Pinpoint the cell where the given text exists, returning its [X, Y] midpoint coordinate. 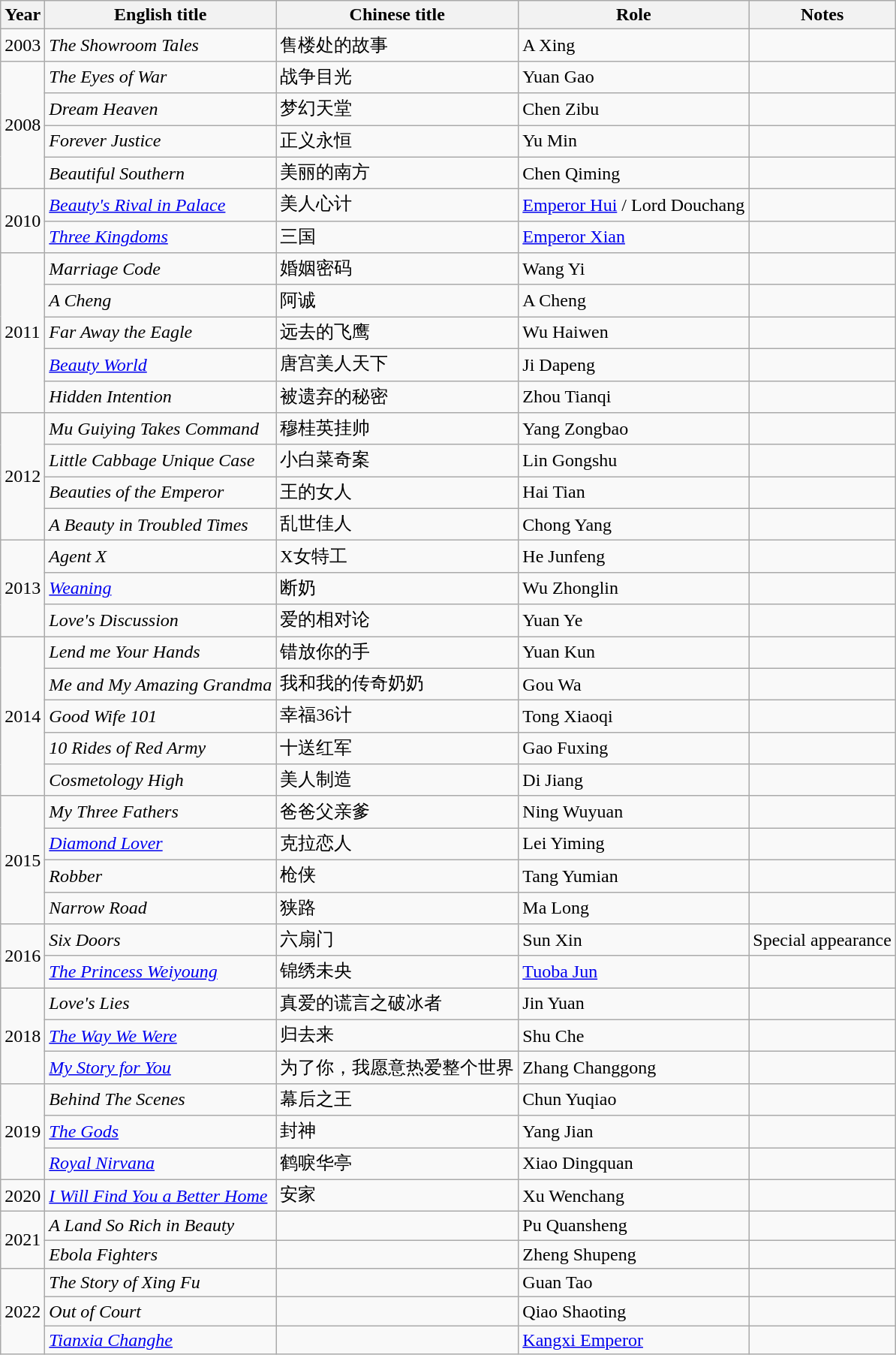
2022 [23, 1311]
Dream Heaven [161, 110]
Good Wife 101 [161, 716]
错放你的手 [398, 653]
I Will Find You a Better Home [161, 1195]
Jin Yuan [633, 1004]
Chong Yang [633, 524]
Ning Wuyuan [633, 812]
Tianxia Changhe [161, 1340]
Xu Wenchang [633, 1195]
2013 [23, 589]
Out of Court [161, 1311]
Qiao Shaoting [633, 1311]
王的女人 [398, 492]
My Story for You [161, 1067]
The Story of Xing Fu [161, 1283]
Sun Xin [633, 940]
Xiao Dingquan [633, 1164]
Love's Discussion [161, 620]
Weaning [161, 589]
2015 [23, 860]
Yang Jian [633, 1132]
美丽的南方 [398, 173]
A Beauty in Troubled Times [161, 524]
Emperor Hui / Lord Douchang [633, 206]
Behind The Scenes [161, 1099]
Beauty's Rival in Palace [161, 206]
唐宫美人天下 [398, 365]
Hai Tian [633, 492]
The Showroom Tales [161, 45]
Cosmetology High [161, 781]
Kangxi Emperor [633, 1340]
鹤唳华亭 [398, 1164]
Ma Long [633, 908]
Pu Quansheng [633, 1226]
English title [161, 15]
2003 [23, 45]
Mu Guiying Takes Command [161, 429]
Lin Gongshu [633, 461]
Guan Tao [633, 1283]
Beautiful Southern [161, 173]
Year [23, 15]
阿诚 [398, 300]
Tang Yumian [633, 875]
A Land So Rich in Beauty [161, 1226]
幕后之王 [398, 1099]
2021 [23, 1240]
2018 [23, 1036]
Wang Yi [633, 269]
Tong Xiaoqi [633, 716]
Role [633, 15]
Chinese title [398, 15]
Hidden Intention [161, 396]
Ebola Fighters [161, 1254]
Wu Zhonglin [633, 589]
乱世佳人 [398, 524]
Di Jiang [633, 781]
Yuan Kun [633, 653]
Special appearance [822, 940]
Ji Dapeng [633, 365]
归去来 [398, 1036]
Six Doors [161, 940]
安家 [398, 1195]
为了你，我愿意热爱整个世界 [398, 1067]
婚姻密码 [398, 269]
Gao Fuxing [633, 748]
2011 [23, 333]
Beauties of the Emperor [161, 492]
The Princess Weiyoung [161, 971]
2016 [23, 956]
Love's Lies [161, 1004]
我和我的传奇奶奶 [398, 685]
Beauty World [161, 365]
三国 [398, 237]
锦绣未央 [398, 971]
Wu Haiwen [633, 333]
爱的相对论 [398, 620]
He Junfeng [633, 557]
Narrow Road [161, 908]
A Xing [633, 45]
Yuan Gao [633, 77]
The Way We Were [161, 1036]
Chen Qiming [633, 173]
克拉恋人 [398, 844]
售楼处的故事 [398, 45]
封神 [398, 1132]
Zhou Tianqi [633, 396]
My Three Fathers [161, 812]
Yang Zongbao [633, 429]
爸爸父亲爹 [398, 812]
断奶 [398, 589]
The Gods [161, 1132]
Tuoba Jun [633, 971]
Emperor Xian [633, 237]
Gou Wa [633, 685]
幸福36计 [398, 716]
正义永恒 [398, 141]
Zheng Shupeng [633, 1254]
2012 [23, 477]
Three Kingdoms [161, 237]
Chen Zibu [633, 110]
2010 [23, 221]
Far Away the Eagle [161, 333]
Diamond Lover [161, 844]
小白菜奇案 [398, 461]
Chun Yuqiao [633, 1099]
穆桂英挂帅 [398, 429]
Royal Nirvana [161, 1164]
Lei Yiming [633, 844]
十送红军 [398, 748]
Little Cabbage Unique Case [161, 461]
Robber [161, 875]
2019 [23, 1131]
美人心计 [398, 206]
梦幻天堂 [398, 110]
Forever Justice [161, 141]
被遗弃的秘密 [398, 396]
Notes [822, 15]
美人制造 [398, 781]
狭路 [398, 908]
2014 [23, 716]
Marriage Code [161, 269]
战争目光 [398, 77]
2008 [23, 125]
Me and My Amazing Grandma [161, 685]
远去的飞鹰 [398, 333]
六扇门 [398, 940]
Lend me Your Hands [161, 653]
The Eyes of War [161, 77]
Yu Min [633, 141]
X女特工 [398, 557]
Agent X [161, 557]
Zhang Changgong [633, 1067]
真爱的谎言之破冰者 [398, 1004]
枪侠 [398, 875]
Shu Che [633, 1036]
10 Rides of Red Army [161, 748]
Yuan Ye [633, 620]
2020 [23, 1195]
